Return the (x, y) coordinate for the center point of the cell that contains the specified text.  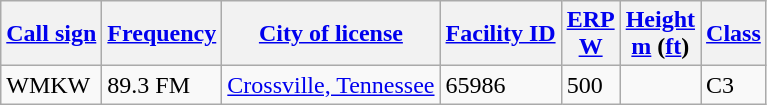
Class (734, 34)
C3 (734, 85)
Facility ID (500, 34)
Crossville, Tennessee (331, 85)
Call sign (52, 34)
ERPW (590, 34)
City of license (331, 34)
500 (590, 85)
Frequency (162, 34)
Heightm (ft) (660, 34)
89.3 FM (162, 85)
65986 (500, 85)
WMKW (52, 85)
